Search for the cell housing the specified text and yield its (X, Y) center coordinate. 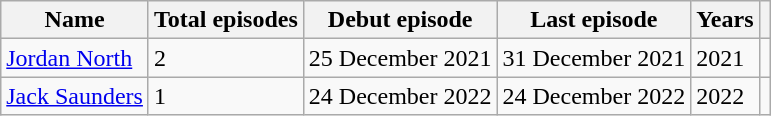
31 December 2021 (594, 58)
Name (75, 20)
2022 (725, 96)
Years (725, 20)
Debut episode (400, 20)
Total episodes (226, 20)
2 (226, 58)
2021 (725, 58)
Jordan North (75, 58)
Jack Saunders (75, 96)
Last episode (594, 20)
25 December 2021 (400, 58)
1 (226, 96)
